For the text-containing cell, return its midpoint in [x, y] coordinate format. 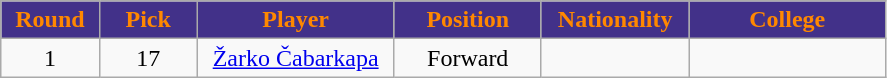
Forward [468, 58]
Nationality [614, 20]
1 [50, 58]
Player [296, 20]
Žarko Čabarkapa [296, 58]
Round [50, 20]
Position [468, 20]
College [788, 20]
17 [148, 58]
Pick [148, 20]
